Search for the cell housing the specified text and yield its (X, Y) center coordinate. 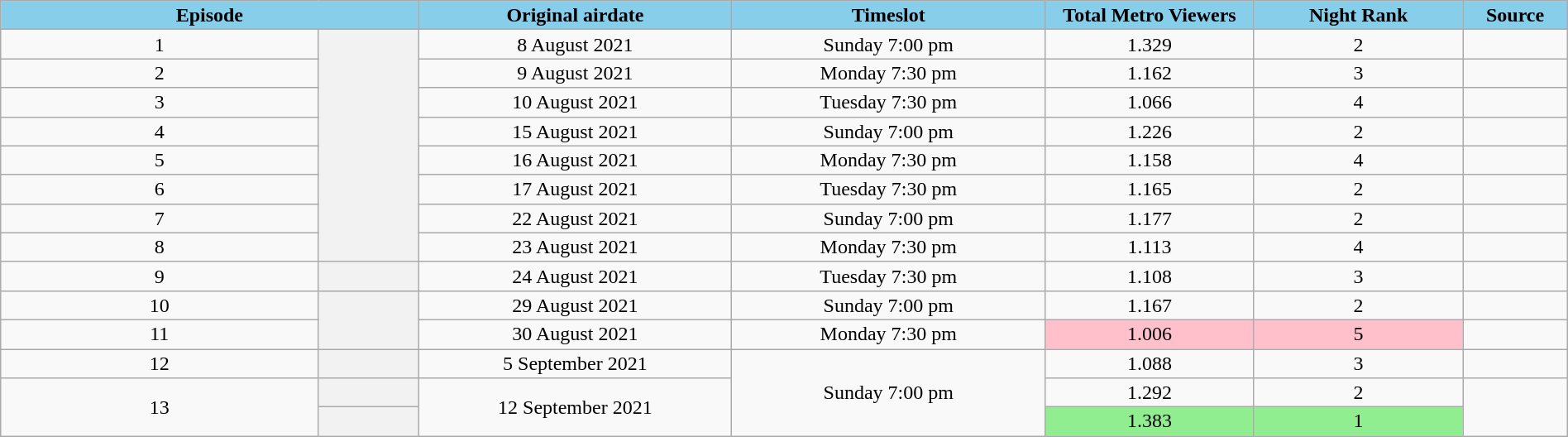
1.162 (1150, 73)
Timeslot (888, 15)
1.383 (1150, 422)
12 September 2021 (576, 407)
1.167 (1150, 305)
12 (160, 364)
16 August 2021 (576, 161)
11 (160, 334)
1.006 (1150, 334)
10 August 2021 (576, 103)
1.329 (1150, 45)
1.226 (1150, 131)
29 August 2021 (576, 305)
Source (1515, 15)
23 August 2021 (576, 247)
1.158 (1150, 161)
6 (160, 189)
24 August 2021 (576, 276)
8 (160, 247)
1.292 (1150, 392)
1.177 (1150, 218)
Night Rank (1358, 15)
10 (160, 305)
Original airdate (576, 15)
30 August 2021 (576, 334)
1.066 (1150, 103)
8 August 2021 (576, 45)
9 August 2021 (576, 73)
7 (160, 218)
15 August 2021 (576, 131)
1.088 (1150, 364)
1.113 (1150, 247)
17 August 2021 (576, 189)
1.108 (1150, 276)
9 (160, 276)
22 August 2021 (576, 218)
13 (160, 407)
Total Metro Viewers (1150, 15)
1.165 (1150, 189)
5 September 2021 (576, 364)
Episode (210, 15)
